Output the [X, Y] coordinate of the center of the cell containing the given text.  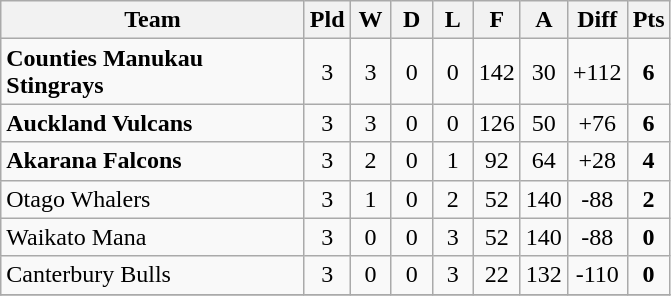
D [412, 20]
50 [544, 123]
Canterbury Bulls [153, 275]
+76 [597, 123]
Team [153, 20]
22 [496, 275]
64 [544, 161]
92 [496, 161]
Pts [648, 20]
Counties Manukau Stingrays [153, 72]
132 [544, 275]
-110 [597, 275]
+112 [597, 72]
W [370, 20]
+28 [597, 161]
A [544, 20]
L [452, 20]
Diff [597, 20]
Pld [327, 20]
126 [496, 123]
Otago Whalers [153, 199]
Waikato Mana [153, 237]
142 [496, 72]
30 [544, 72]
Auckland Vulcans [153, 123]
F [496, 20]
Akarana Falcons [153, 161]
4 [648, 161]
